Find where the given text appears and provide that cell's center as (x, y) coordinate. 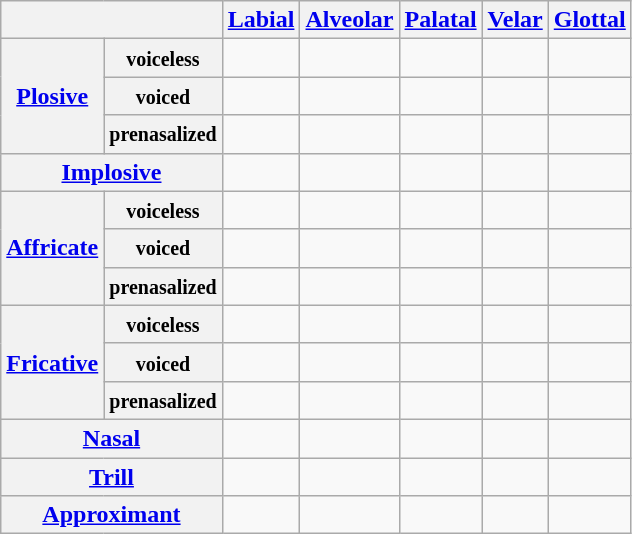
Fricative (52, 362)
Alveolar (350, 20)
Nasal (112, 438)
Approximant (112, 515)
Implosive (112, 172)
Labial (261, 20)
Palatal (440, 20)
Glottal (590, 20)
Plosive (52, 96)
Velar (515, 20)
Affricate (52, 248)
Trill (112, 477)
